Provide the (x, y) coordinate of the cell's center where the given text is located.  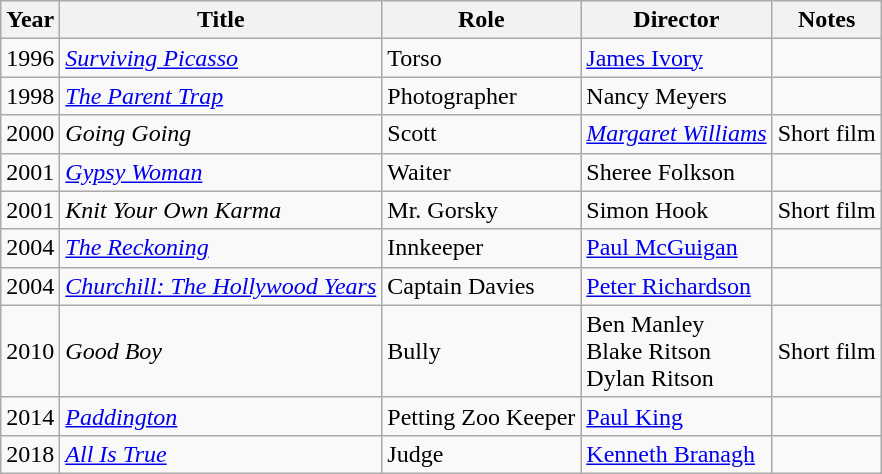
Nancy Meyers (676, 96)
Director (676, 20)
Simon Hook (676, 210)
Peter Richardson (676, 286)
Paddington (221, 416)
Waiter (482, 172)
Year (30, 20)
Innkeeper (482, 248)
James Ivory (676, 58)
Paul McGuigan (676, 248)
Going Going (221, 134)
Surviving Picasso (221, 58)
Gypsy Woman (221, 172)
Sheree Folkson (676, 172)
Judge (482, 454)
The Parent Trap (221, 96)
Churchill: The Hollywood Years (221, 286)
Title (221, 20)
1996 (30, 58)
Scott (482, 134)
2014 (30, 416)
All Is True (221, 454)
2010 (30, 351)
Bully (482, 351)
Petting Zoo Keeper (482, 416)
Torso (482, 58)
2018 (30, 454)
Paul King (676, 416)
Notes (826, 20)
Mr. Gorsky (482, 210)
Kenneth Branagh (676, 454)
The Reckoning (221, 248)
Knit Your Own Karma (221, 210)
Good Boy (221, 351)
Ben ManleyBlake RitsonDylan Ritson (676, 351)
Captain Davies (482, 286)
2000 (30, 134)
Role (482, 20)
Margaret Williams (676, 134)
1998 (30, 96)
Photographer (482, 96)
